Provide the [X, Y] coordinate of the cell's center where the given text is located.  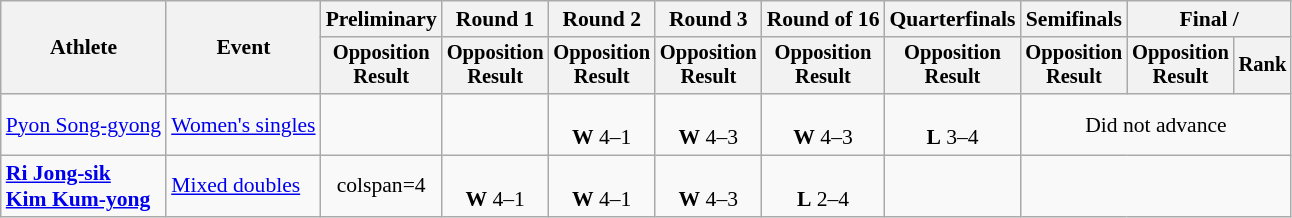
Quarterfinals [952, 19]
Pyon Song-gyong [84, 124]
Round 3 [708, 19]
Final / [1209, 19]
Ri Jong-sikKim Kum-yong [84, 186]
Semifinals [1074, 19]
Event [243, 48]
L 3–4 [952, 124]
Round 1 [496, 19]
Rank [1263, 66]
Preliminary [382, 19]
Round 2 [602, 19]
Athlete [84, 48]
Mixed doubles [243, 186]
L 2–4 [824, 186]
Women's singles [243, 124]
Round of 16 [824, 19]
colspan=4 [382, 186]
Did not advance [1156, 124]
